Return [x, y] of the center of cell containing provided text 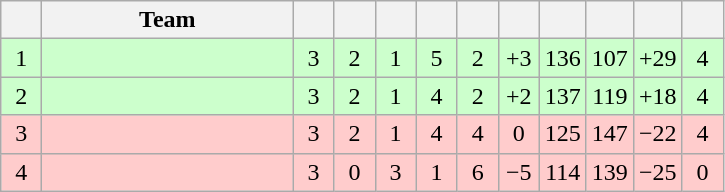
5 [436, 58]
−25 [658, 172]
147 [610, 134]
−22 [658, 134]
136 [562, 58]
125 [562, 134]
Team [168, 20]
119 [610, 96]
139 [610, 172]
+18 [658, 96]
+2 [518, 96]
+29 [658, 58]
107 [610, 58]
6 [478, 172]
114 [562, 172]
−5 [518, 172]
+3 [518, 58]
137 [562, 96]
